Identify which cell holds the provided text, then report its [X, Y] central coordinate. 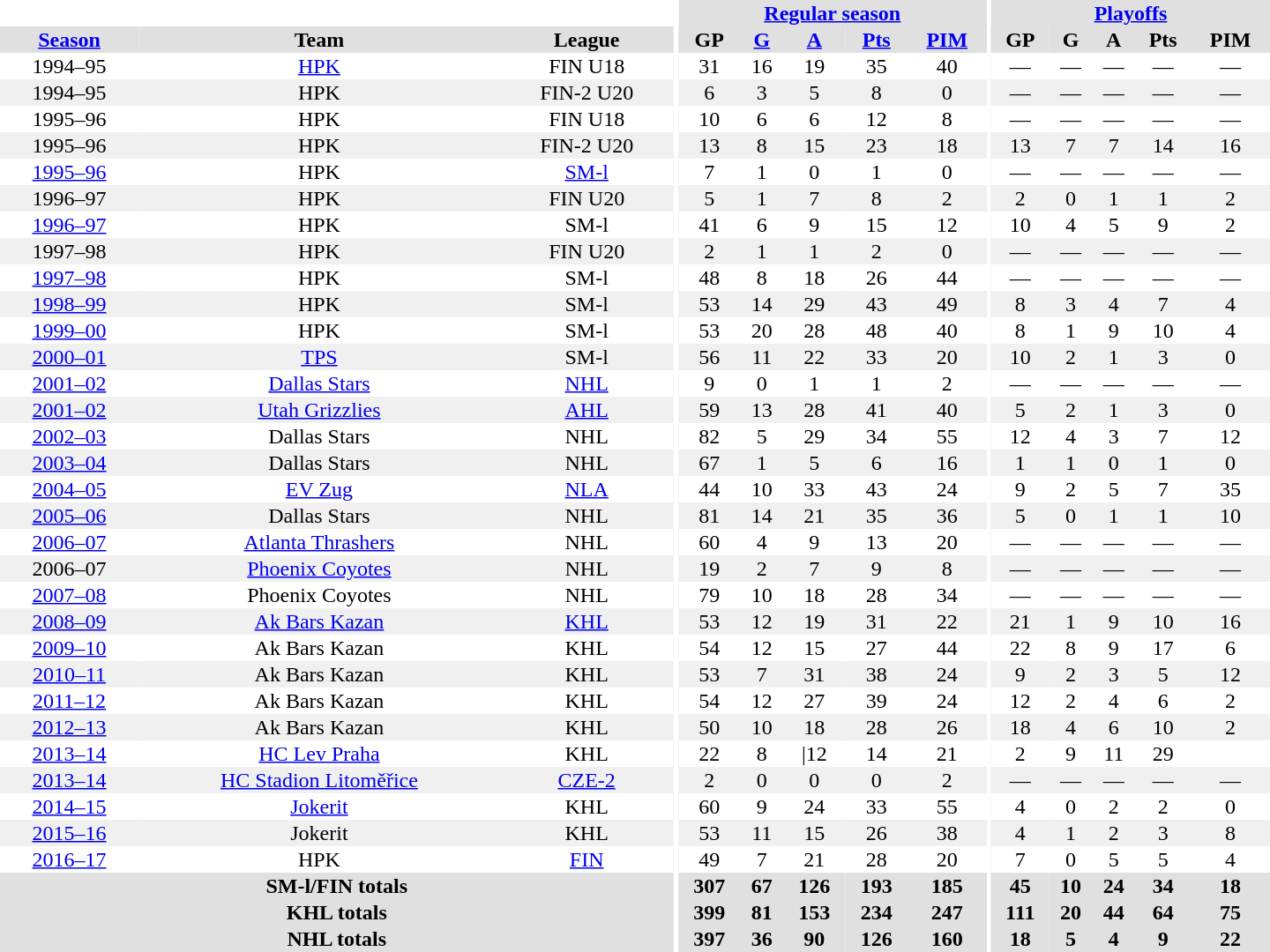
2007–08 [69, 595]
1999–00 [69, 331]
2015–16 [69, 833]
Atlanta Thrashers [319, 542]
SM-l/FIN totals [337, 886]
2005–06 [69, 516]
Regular season [833, 13]
160 [947, 939]
2014–15 [69, 807]
45 [1020, 886]
17 [1162, 648]
234 [877, 912]
111 [1020, 912]
23 [877, 145]
247 [947, 912]
39 [877, 701]
2008–09 [69, 621]
NHL totals [337, 939]
56 [709, 357]
2011–12 [69, 701]
|12 [814, 754]
307 [709, 886]
TPS [319, 357]
2003–04 [69, 463]
EV Zug [319, 489]
1998–99 [69, 304]
Season [69, 40]
2012–13 [69, 727]
193 [877, 886]
185 [947, 886]
Team [319, 40]
2002–03 [69, 436]
Playoffs [1131, 13]
AHL [587, 410]
75 [1230, 912]
79 [709, 595]
League [587, 40]
90 [814, 939]
2009–10 [69, 648]
2004–05 [69, 489]
59 [709, 410]
FIN [587, 859]
Utah Grizzlies [319, 410]
HC Stadion Litoměřice [319, 780]
82 [709, 436]
2010–11 [69, 674]
50 [709, 727]
CZE-2 [587, 780]
397 [709, 939]
2016–17 [69, 859]
399 [709, 912]
HC Lev Praha [319, 754]
NLA [587, 489]
2000–01 [69, 357]
64 [1162, 912]
KHL totals [337, 912]
153 [814, 912]
